Return the [x, y] coordinate for the center point of the cell that contains the specified text.  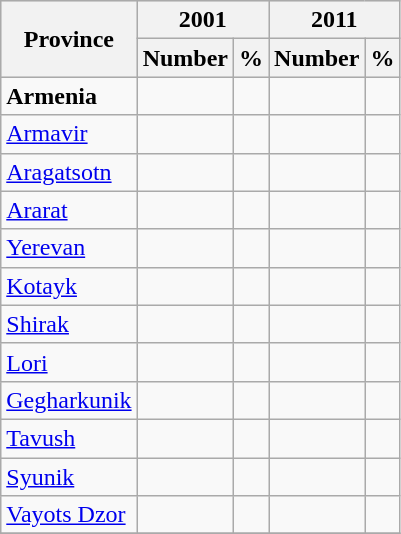
Kotayk [69, 286]
2011 [334, 20]
Armenia [69, 96]
Syunik [69, 477]
Ararat [69, 210]
Vayots Dzor [69, 515]
2001 [202, 20]
Shirak [69, 324]
Province [69, 39]
Gegharkunik [69, 400]
Lori [69, 362]
Yerevan [69, 248]
Tavush [69, 438]
Armavir [69, 134]
Aragatsotn [69, 172]
